Determine the [x, y] coordinate at the center of the cell enclosing the given text.  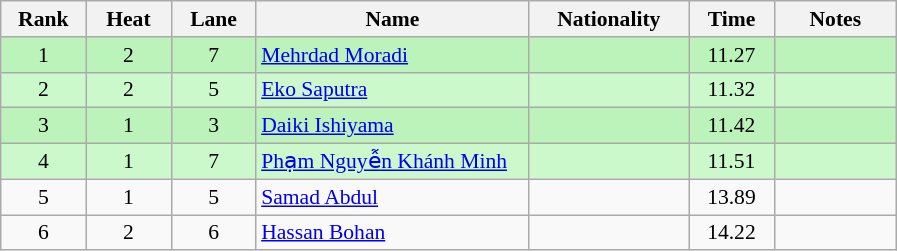
Phạm Nguyễn Khánh Minh [392, 162]
Name [392, 19]
Heat [128, 19]
11.51 [732, 162]
Eko Saputra [392, 90]
11.42 [732, 126]
14.22 [732, 233]
11.27 [732, 55]
Mehrdad Moradi [392, 55]
Nationality [609, 19]
Time [732, 19]
Lane [214, 19]
Rank [44, 19]
Notes [836, 19]
Hassan Bohan [392, 233]
Daiki Ishiyama [392, 126]
11.32 [732, 90]
13.89 [732, 197]
Samad Abdul [392, 197]
4 [44, 162]
